For the text-containing cell, return its midpoint in [x, y] coordinate format. 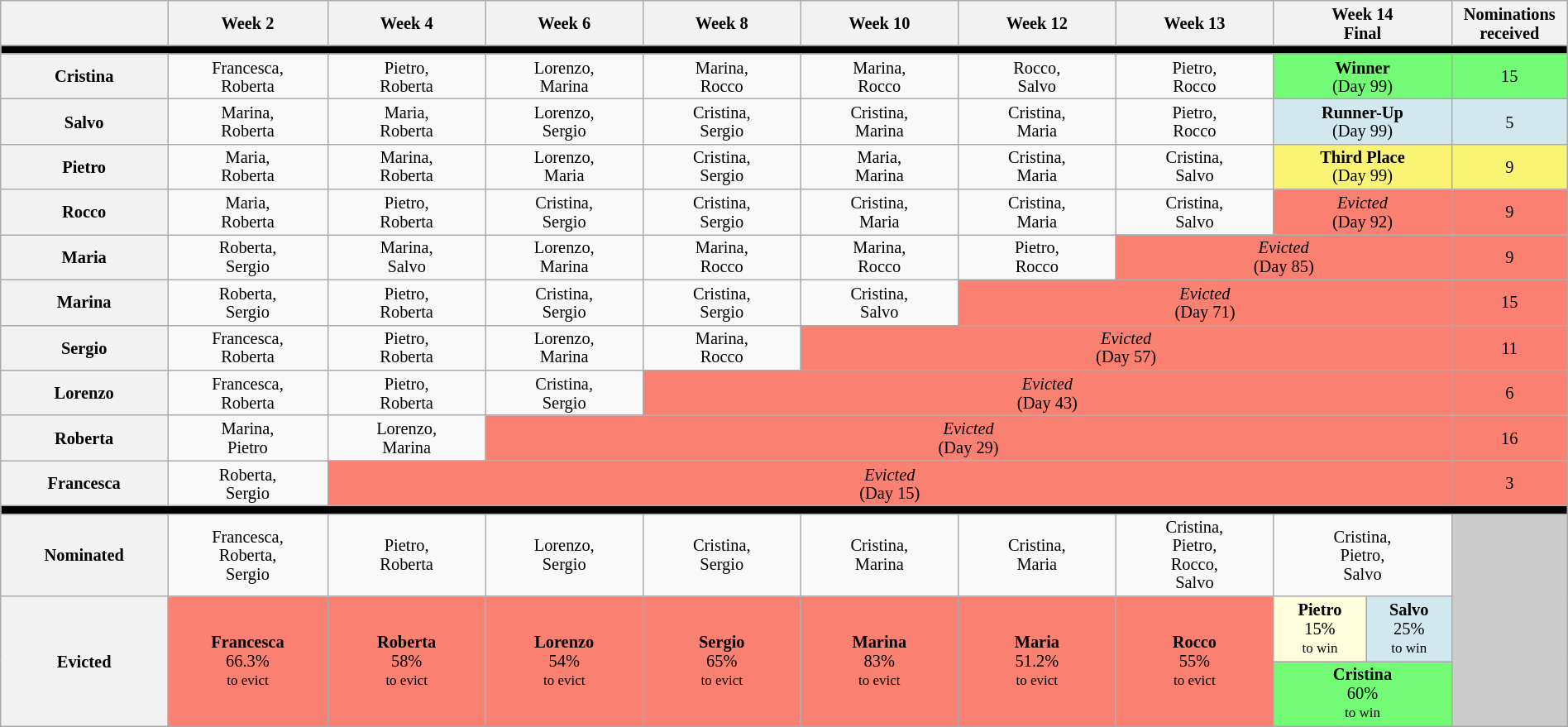
Evicted(Day 29) [968, 438]
Evicted(Day 43) [1047, 392]
3 [1509, 483]
Roberta58%to evict [407, 662]
6 [1509, 392]
Evicted [84, 662]
Week 12 [1037, 23]
Third Place(Day 99) [1363, 167]
Cristina60%to win [1363, 693]
Salvo25%to win [1409, 629]
Nominated [84, 555]
Evicted(Day 57) [1126, 347]
Cristina,Pietro,Rocco,Salvo [1194, 555]
Evicted(Day 85) [1284, 256]
Marina [84, 303]
Francesca66.3%to evict [248, 662]
Lorenzo,Maria [564, 167]
Rocco [84, 212]
Evicted(Day 15) [890, 483]
Lorenzo [84, 392]
Winner(Day 99) [1363, 76]
Lorenzo54%to evict [564, 662]
Evicted(Day 92) [1363, 212]
Week 14Final [1363, 23]
11 [1509, 347]
Francesca [84, 483]
16 [1509, 438]
Marina,Salvo [407, 256]
Week 10 [880, 23]
Runner-Up(Day 99) [1363, 121]
Maria,Marina [880, 167]
Pietro15%to win [1320, 629]
Marina,Pietro [248, 438]
Salvo [84, 121]
Rocco,Salvo [1037, 76]
Roberta [84, 438]
Pietro [84, 167]
Week 6 [564, 23]
Nominationsreceived [1509, 23]
Week 2 [248, 23]
Evicted(Day 71) [1206, 303]
Marina83%to evict [880, 662]
Week 13 [1194, 23]
Week 8 [721, 23]
Maria51.2%to evict [1037, 662]
Rocco55%to evict [1194, 662]
Cristina,Pietro,Salvo [1363, 555]
Week 4 [407, 23]
Cristina [84, 76]
Sergio65%to evict [721, 662]
Sergio [84, 347]
Maria [84, 256]
Francesca,Roberta,Sergio [248, 555]
5 [1509, 121]
